Extract the (X, Y) coordinate from the center of the cell holding the provided text.  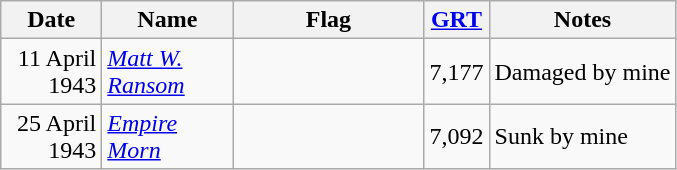
Name (168, 20)
Matt W. Ransom (168, 72)
Notes (582, 20)
7,177 (456, 72)
Sunk by mine (582, 136)
Flag (328, 20)
Empire Morn (168, 136)
7,092 (456, 136)
GRT (456, 20)
Date (52, 20)
25 April 1943 (52, 136)
Damaged by mine (582, 72)
11 April 1943 (52, 72)
